Locate the cell with the specified text and output its [x, y] center coordinate. 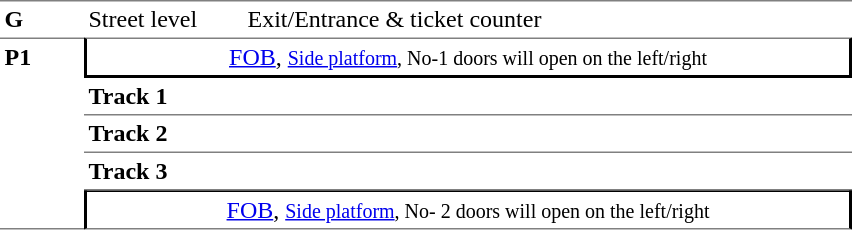
Track 3 [164, 172]
FOB, Side platform, No- 2 doors will open on the left/right [468, 210]
Track 2 [164, 135]
P1 [42, 134]
FOB, Side platform, No-1 doors will open on the left/right [468, 58]
Street level [164, 19]
Track 1 [164, 97]
G [42, 19]
Exit/Entrance & ticket counter [548, 19]
